Identify which cell holds the provided text, then report its (x, y) central coordinate. 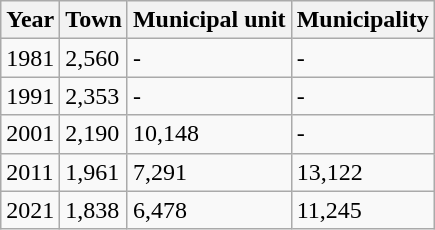
Year (30, 20)
7,291 (209, 172)
1,961 (94, 172)
11,245 (362, 210)
1,838 (94, 210)
Municipality (362, 20)
Municipal unit (209, 20)
2021 (30, 210)
1991 (30, 96)
2,353 (94, 96)
2011 (30, 172)
2,190 (94, 134)
1981 (30, 58)
10,148 (209, 134)
13,122 (362, 172)
2,560 (94, 58)
2001 (30, 134)
Town (94, 20)
6,478 (209, 210)
